Extract the [X, Y] coordinate from the center of the cell holding the provided text.  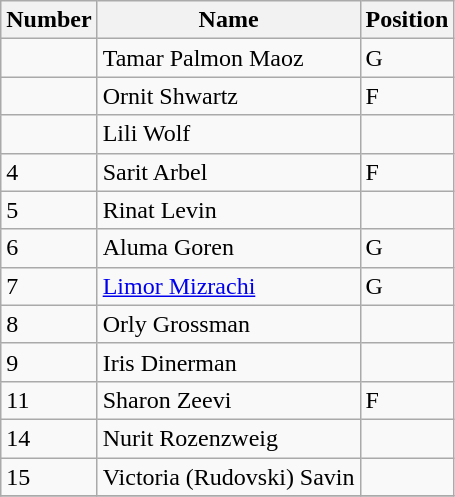
Name [228, 20]
7 [49, 286]
Lili Wolf [228, 134]
Position [407, 20]
5 [49, 210]
Rinat Levin [228, 210]
8 [49, 324]
Nurit Rozenzweig [228, 438]
Sarit Arbel [228, 172]
Limor Mizrachi [228, 286]
Number [49, 20]
Ornit Shwartz [228, 96]
6 [49, 248]
15 [49, 477]
Aluma Goren [228, 248]
11 [49, 400]
Sharon Zeevi [228, 400]
4 [49, 172]
Victoria (Rudovski) Savin [228, 477]
Orly Grossman [228, 324]
Iris Dinerman [228, 362]
Tamar Palmon Maoz [228, 58]
14 [49, 438]
9 [49, 362]
